Output the [X, Y] coordinate of the center of the cell containing the given text.  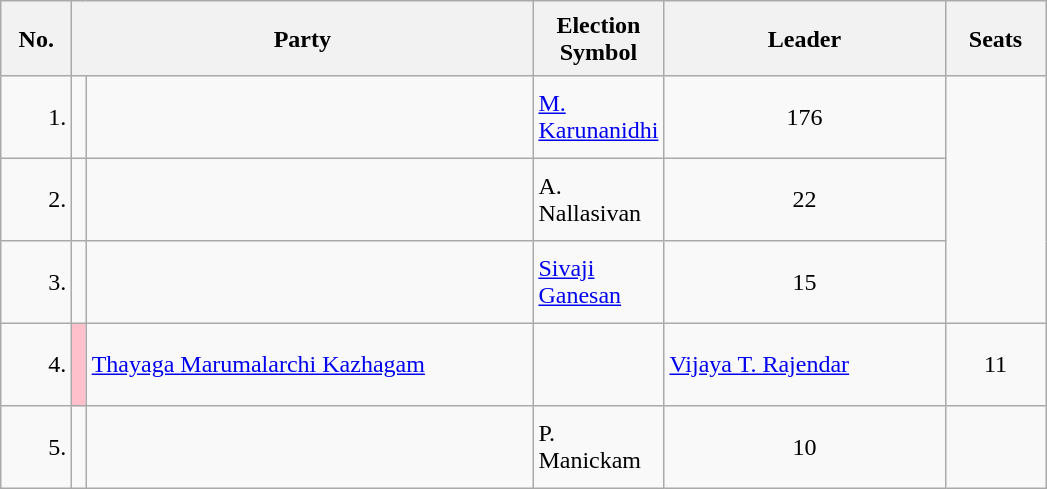
M. Karunanidhi [598, 117]
4. [36, 364]
Leader [804, 38]
176 [804, 117]
Seats [996, 38]
10 [804, 447]
2. [36, 199]
Thayaga Marumalarchi Kazhagam [310, 364]
3. [36, 282]
P. Manickam [598, 447]
No. [36, 38]
15 [804, 282]
Election Symbol [598, 38]
A. Nallasivan [598, 199]
11 [996, 364]
Party [302, 38]
22 [804, 199]
Vijaya T. Rajendar [804, 364]
Sivaji Ganesan [598, 282]
1. [36, 117]
5. [36, 447]
